Return (X, Y) of the center of cell containing provided text 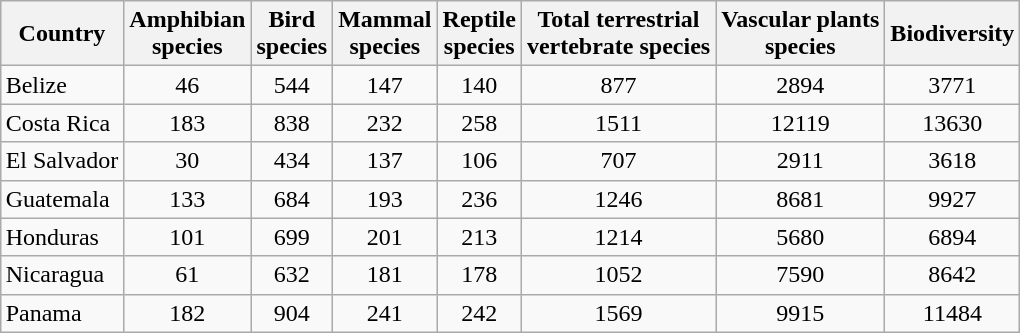
101 (188, 237)
3618 (952, 161)
1052 (618, 275)
182 (188, 313)
183 (188, 123)
Amphibianspecies (188, 34)
El Salvador (62, 161)
213 (479, 237)
5680 (800, 237)
2911 (800, 161)
434 (292, 161)
46 (188, 85)
11484 (952, 313)
133 (188, 199)
61 (188, 275)
7590 (800, 275)
193 (385, 199)
30 (188, 161)
Reptilespecies (479, 34)
Costa Rica (62, 123)
3771 (952, 85)
632 (292, 275)
Mammalspecies (385, 34)
699 (292, 237)
Vascular plantsspecies (800, 34)
838 (292, 123)
Total terrestrialvertebrate species (618, 34)
Country (62, 34)
2894 (800, 85)
232 (385, 123)
201 (385, 237)
9915 (800, 313)
137 (385, 161)
684 (292, 199)
877 (618, 85)
1214 (618, 237)
6894 (952, 237)
Honduras (62, 237)
544 (292, 85)
9927 (952, 199)
1246 (618, 199)
8681 (800, 199)
178 (479, 275)
258 (479, 123)
Belize (62, 85)
13630 (952, 123)
8642 (952, 275)
Guatemala (62, 199)
181 (385, 275)
Panama (62, 313)
1569 (618, 313)
Biodiversity (952, 34)
12119 (800, 123)
241 (385, 313)
1511 (618, 123)
904 (292, 313)
Nicaragua (62, 275)
242 (479, 313)
707 (618, 161)
236 (479, 199)
Birdspecies (292, 34)
147 (385, 85)
106 (479, 161)
140 (479, 85)
